Return the (X, Y) coordinate for the center point of the cell that contains the specified text.  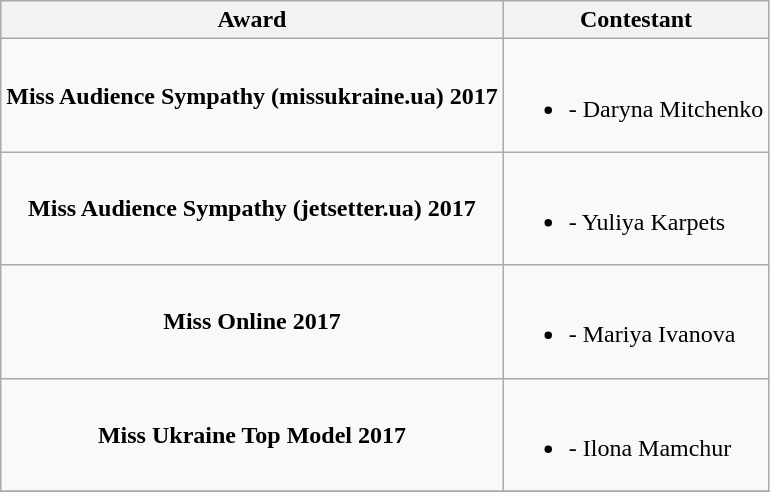
Miss Audience Sympathy (missukraine.ua) 2017 (252, 96)
- Yuliya Karpets (636, 208)
- Ilona Mamchur (636, 434)
Contestant (636, 20)
- Mariya Ivanova (636, 322)
- Daryna Mitchenko (636, 96)
Miss Ukraine Top Model 2017 (252, 434)
Miss Audience Sympathy (jetsetter.ua) 2017 (252, 208)
Award (252, 20)
Miss Online 2017 (252, 322)
